Output the [X, Y] coordinate of the center of the cell containing the given text.  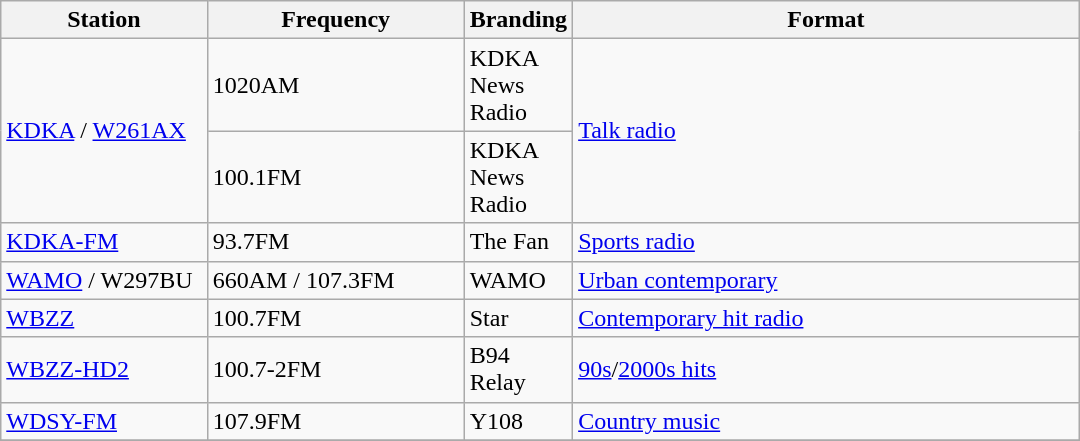
660AM / 107.3FM [336, 280]
Frequency [336, 20]
WBZZ-HD2 [104, 370]
Format [826, 20]
WBZZ [104, 318]
Star [518, 318]
WDSY-FM [104, 421]
WAMO / W297BU [104, 280]
Contemporary hit radio [826, 318]
100.7FM [336, 318]
Country music [826, 421]
Station [104, 20]
Branding [518, 20]
Urban contemporary [826, 280]
KDKA-FM [104, 242]
KDKA / W261AX [104, 131]
WAMO [518, 280]
B94 Relay [518, 370]
1020AM [336, 85]
Y108 [518, 421]
100.1FM [336, 177]
Sports radio [826, 242]
100.7-2FM [336, 370]
The Fan [518, 242]
107.9FM [336, 421]
90s/2000s hits [826, 370]
Talk radio [826, 131]
93.7FM [336, 242]
